Search for the cell housing the specified text and yield its (x, y) center coordinate. 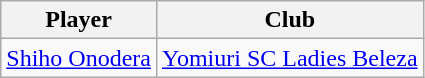
Yomiuri SC Ladies Beleza (290, 58)
Player (79, 20)
Club (290, 20)
Shiho Onodera (79, 58)
